Determine the (X, Y) coordinate at the center of the cell enclosing the given text.  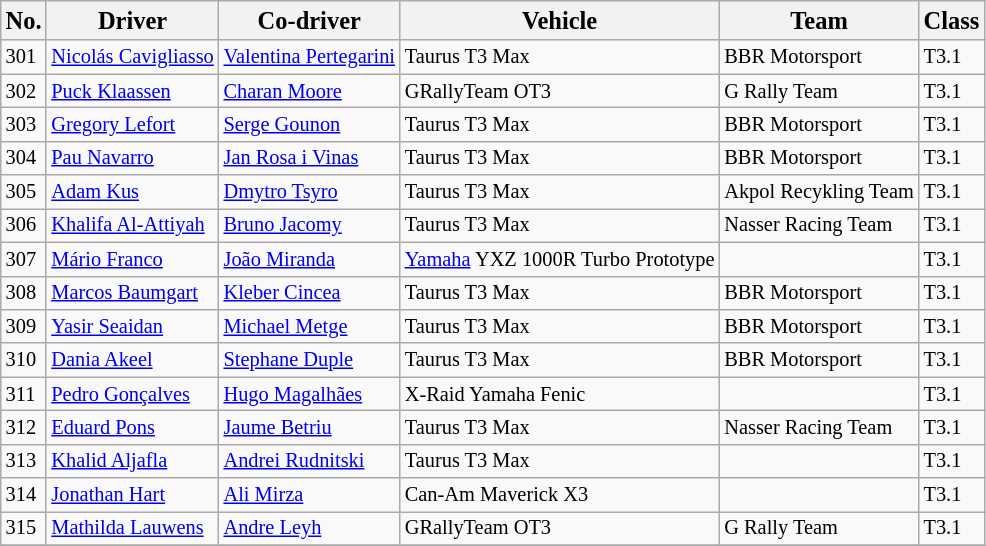
João Miranda (310, 259)
309 (24, 326)
Serge Gounon (310, 124)
Jaume Betriu (310, 427)
Charan Moore (310, 91)
302 (24, 91)
Eduard Pons (132, 427)
Jonathan Hart (132, 495)
301 (24, 57)
305 (24, 192)
307 (24, 259)
312 (24, 427)
306 (24, 225)
Akpol Recykling Team (818, 192)
Co-driver (310, 20)
303 (24, 124)
Marcos Baumgart (132, 293)
313 (24, 461)
311 (24, 394)
Stephane Duple (310, 360)
Dania Akeel (132, 360)
Pedro Gonçalves (132, 394)
Ali Mirza (310, 495)
314 (24, 495)
Can-Am Maverick X3 (560, 495)
304 (24, 158)
Pau Navarro (132, 158)
Michael Metge (310, 326)
Gregory Lefort (132, 124)
Driver (132, 20)
Khalid Aljafla (132, 461)
308 (24, 293)
Dmytro Tsyro (310, 192)
Andrei Rudnitski (310, 461)
Yamaha YXZ 1000R Turbo Prototype (560, 259)
Valentina Pertegarini (310, 57)
Khalifa Al-Attiyah (132, 225)
315 (24, 528)
Vehicle (560, 20)
Adam Kus (132, 192)
310 (24, 360)
Hugo Magalhães (310, 394)
Yasir Seaidan (132, 326)
Nicolás Cavigliasso (132, 57)
Andre Leyh (310, 528)
Kleber Cincea (310, 293)
Mathilda Lauwens (132, 528)
Puck Klaassen (132, 91)
Jan Rosa i Vinas (310, 158)
Bruno Jacomy (310, 225)
Team (818, 20)
Mário Franco (132, 259)
X-Raid Yamaha Fenic (560, 394)
Class (952, 20)
No. (24, 20)
